From the cell containing the given text, extract its center point as (x, y) coordinate. 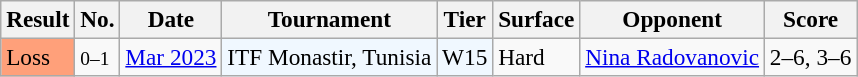
Date (171, 19)
2–6, 3–6 (810, 57)
Hard (536, 57)
Nina Radovanovic (672, 57)
Result (38, 19)
0–1 (98, 57)
Score (810, 19)
Tier (465, 19)
Loss (38, 57)
W15 (465, 57)
Tournament (330, 19)
Surface (536, 19)
Opponent (672, 19)
No. (98, 19)
Mar 2023 (171, 57)
ITF Monastir, Tunisia (330, 57)
